Locate the cell with the specified text and output its [X, Y] center coordinate. 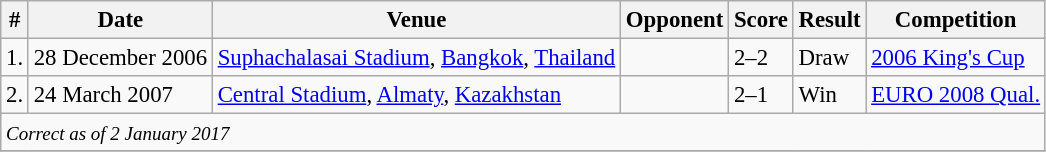
Suphachalasai Stadium, Bangkok, Thailand [416, 58]
Draw [830, 58]
Venue [416, 20]
Competition [956, 20]
2–2 [762, 58]
Opponent [675, 20]
Win [830, 95]
2. [15, 95]
24 March 2007 [120, 95]
28 December 2006 [120, 58]
1. [15, 58]
2006 King's Cup [956, 58]
Central Stadium, Almaty, Kazakhstan [416, 95]
Result [830, 20]
EURO 2008 Qual. [956, 95]
Correct as of 2 January 2017 [524, 133]
# [15, 20]
2–1 [762, 95]
Score [762, 20]
Date [120, 20]
